Capture the cell that displays the provided text and extract its (x, y) central coordinate. 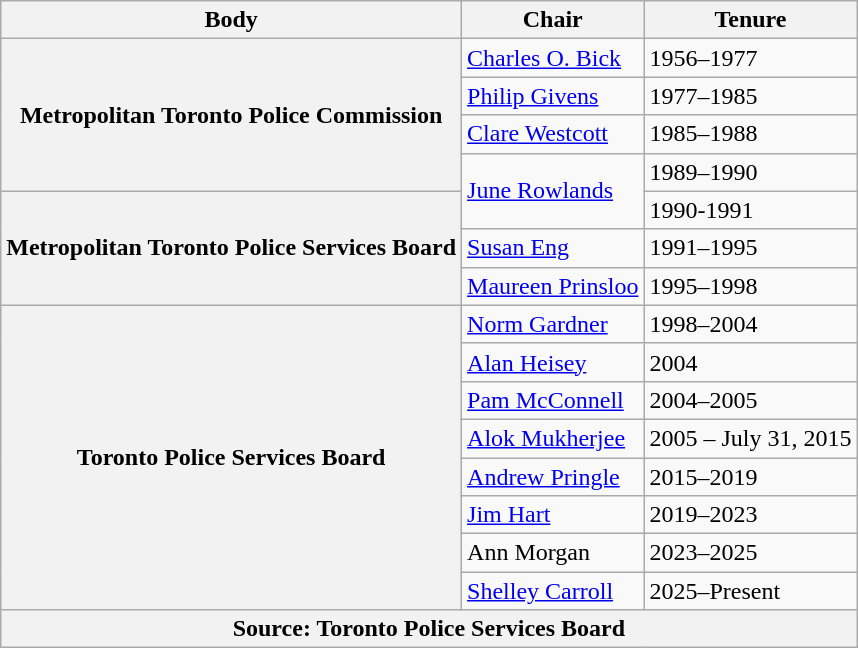
Metropolitan Toronto Police Services Board (232, 248)
Body (232, 20)
June Rowlands (553, 191)
Tenure (750, 20)
Susan Eng (553, 248)
1985–1988 (750, 134)
Clare Westcott (553, 134)
Source: Toronto Police Services Board (429, 629)
1977–1985 (750, 96)
Ann Morgan (553, 553)
1989–1990 (750, 172)
Norm Gardner (553, 324)
1998–2004 (750, 324)
Chair (553, 20)
2023–2025 (750, 553)
Pam McConnell (553, 400)
Andrew Pringle (553, 477)
2019–2023 (750, 515)
2015–2019 (750, 477)
2025–Present (750, 591)
2004–2005 (750, 400)
Jim Hart (553, 515)
Metropolitan Toronto Police Commission (232, 115)
Charles O. Bick (553, 58)
Philip Givens (553, 96)
1991–1995 (750, 248)
2004 (750, 362)
1990-1991 (750, 210)
Maureen Prinsloo (553, 286)
2005 – July 31, 2015 (750, 438)
Toronto Police Services Board (232, 457)
Shelley Carroll (553, 591)
1956–1977 (750, 58)
1995–1998 (750, 286)
Alok Mukherjee (553, 438)
Alan Heisey (553, 362)
